Pinpoint the cell where the given text exists, returning its (x, y) midpoint coordinate. 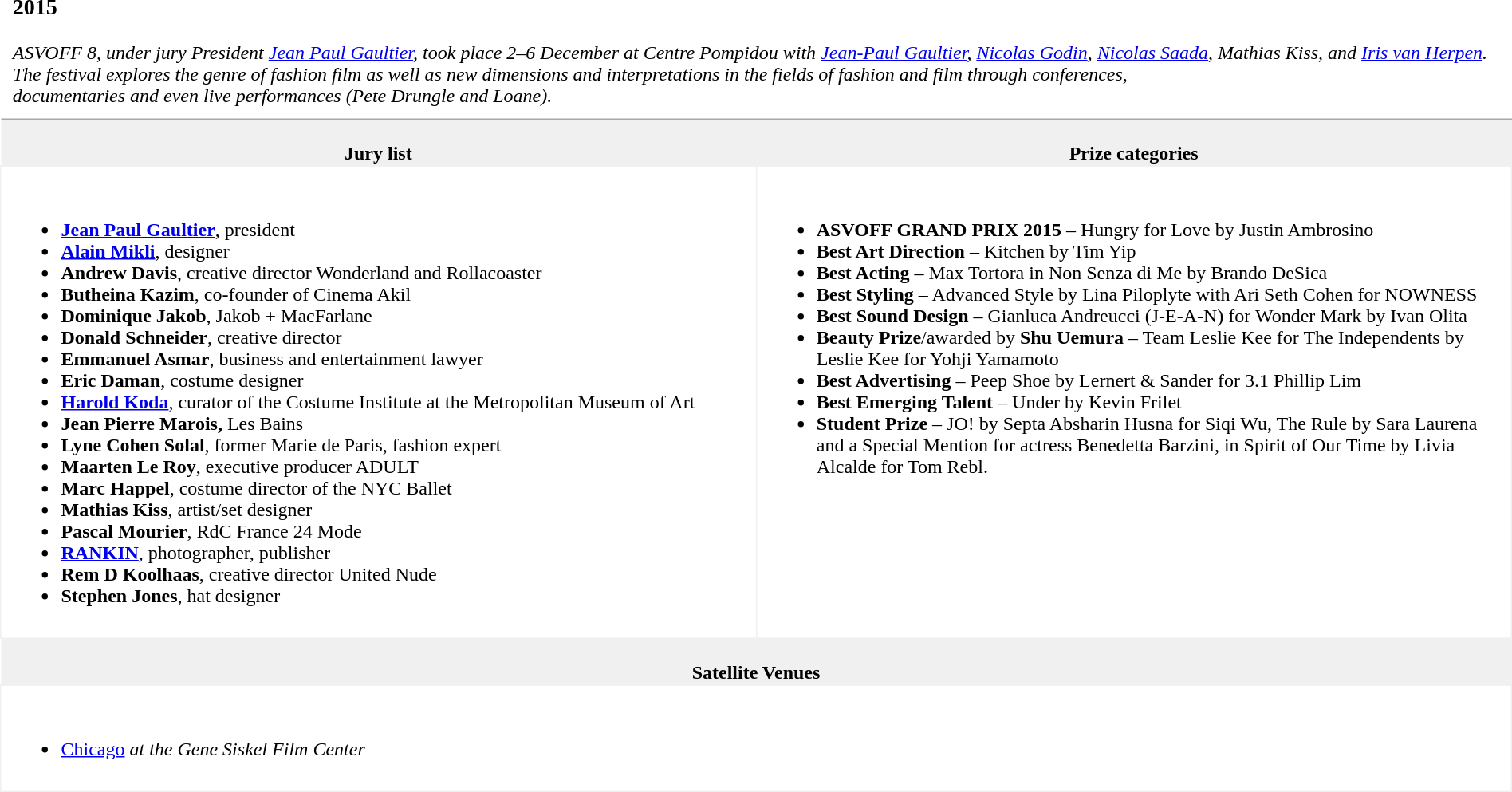
Satellite Venues (756, 662)
Prize categories (1134, 143)
Jury list (378, 143)
Chicago at the Gene Siskel Film Center (756, 739)
